Identify which cell holds the provided text, then report its (x, y) central coordinate. 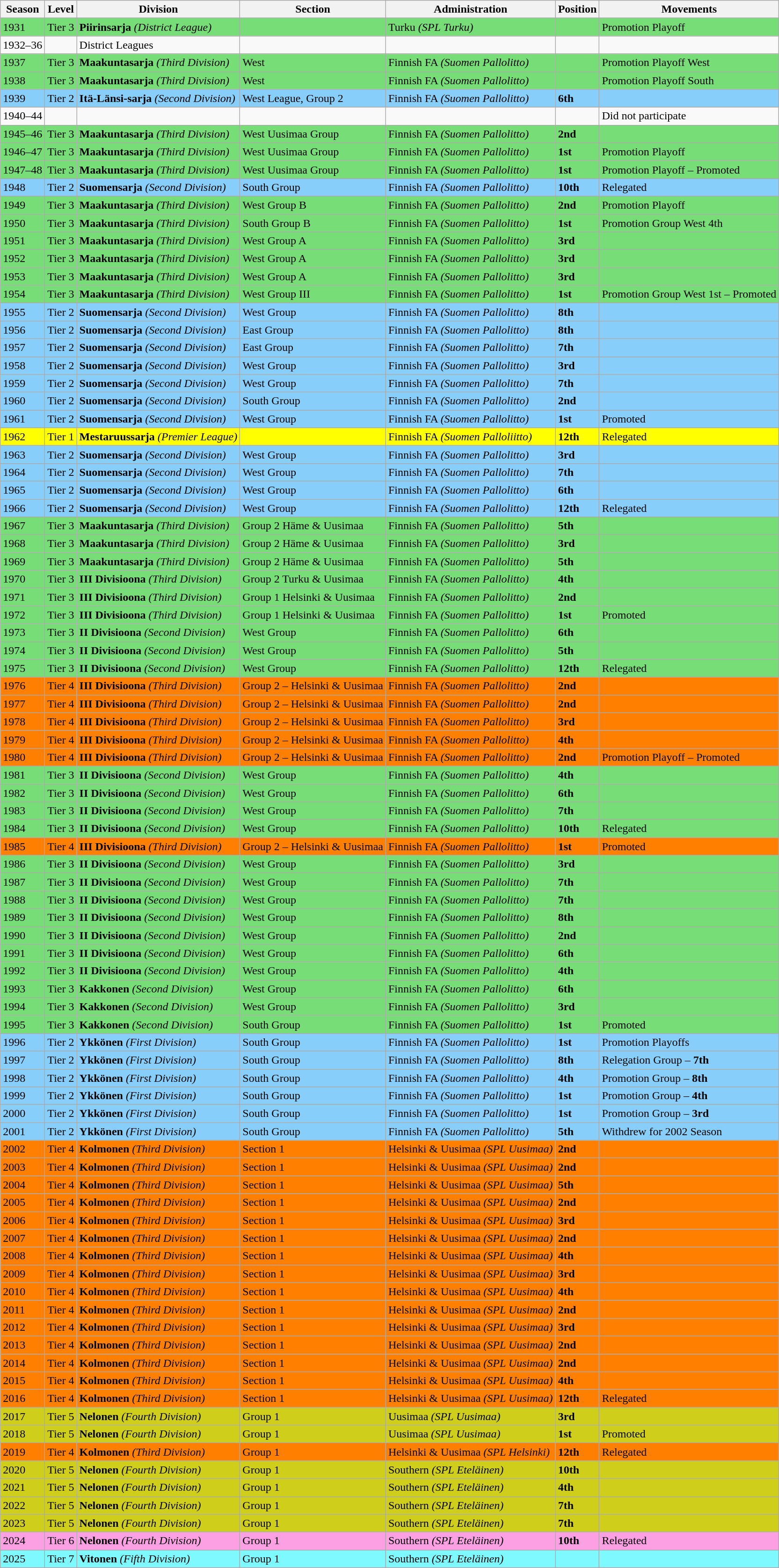
1986 (22, 864)
1938 (22, 80)
2025 (22, 1559)
Movements (689, 9)
1970 (22, 579)
Level (61, 9)
Promotion Group – 3rd (689, 1114)
1977 (22, 704)
1975 (22, 668)
2011 (22, 1309)
1951 (22, 241)
1988 (22, 900)
1984 (22, 829)
1994 (22, 1006)
West Group B (313, 205)
1972 (22, 615)
1962 (22, 437)
1954 (22, 294)
2013 (22, 1345)
2015 (22, 1381)
1997 (22, 1060)
1978 (22, 722)
2001 (22, 1131)
1985 (22, 846)
West League, Group 2 (313, 98)
1940–44 (22, 116)
Tier 1 (61, 437)
Mestaruussarja (Premier League) (158, 437)
1955 (22, 312)
1939 (22, 98)
2003 (22, 1167)
2014 (22, 1363)
1987 (22, 882)
Division (158, 9)
1999 (22, 1096)
Withdrew for 2002 Season (689, 1131)
2022 (22, 1505)
2021 (22, 1488)
1963 (22, 454)
1957 (22, 348)
2017 (22, 1416)
2004 (22, 1185)
1965 (22, 490)
1998 (22, 1078)
1973 (22, 633)
Piirinsarja (District League) (158, 27)
1990 (22, 935)
District Leagues (158, 45)
2016 (22, 1399)
Administration (471, 9)
1981 (22, 775)
South Group B (313, 223)
Relegation Group – 7th (689, 1060)
2005 (22, 1203)
Promotion Group – 4th (689, 1096)
1995 (22, 1024)
Promotion Group West 4th (689, 223)
1982 (22, 793)
1950 (22, 223)
Position (577, 9)
Finnish FA (Suomen Palloliitto) (471, 437)
1983 (22, 811)
Season (22, 9)
1932–36 (22, 45)
Tier 6 (61, 1541)
1952 (22, 259)
1991 (22, 953)
1946–47 (22, 152)
1964 (22, 472)
2006 (22, 1220)
1956 (22, 330)
2018 (22, 1434)
Promotion Playoff South (689, 80)
1937 (22, 63)
1961 (22, 419)
1959 (22, 383)
Group 2 Turku & Uusimaa (313, 579)
Promotion Playoffs (689, 1042)
1974 (22, 650)
Itä-Länsi-sarja (Second Division) (158, 98)
Helsinki & Uusimaa (SPL Helsinki) (471, 1452)
2000 (22, 1114)
1971 (22, 597)
Vitonen (Fifth Division) (158, 1559)
1993 (22, 989)
1979 (22, 739)
1989 (22, 918)
1931 (22, 27)
West Group III (313, 294)
1947–48 (22, 169)
2002 (22, 1149)
Promotion Group – 8th (689, 1078)
Did not participate (689, 116)
1953 (22, 277)
1969 (22, 562)
1960 (22, 401)
1966 (22, 508)
2010 (22, 1291)
1992 (22, 971)
1967 (22, 526)
2019 (22, 1452)
1996 (22, 1042)
2012 (22, 1327)
Section (313, 9)
Promotion Group West 1st – Promoted (689, 294)
2009 (22, 1274)
1948 (22, 187)
1945–46 (22, 134)
2024 (22, 1541)
Turku (SPL Turku) (471, 27)
Promotion Playoff West (689, 63)
1980 (22, 757)
2023 (22, 1523)
2008 (22, 1256)
2020 (22, 1470)
2007 (22, 1238)
1949 (22, 205)
1968 (22, 544)
1976 (22, 686)
1958 (22, 365)
Tier 7 (61, 1559)
